Provide the [X, Y] coordinate of the cell's center where the given text is located.  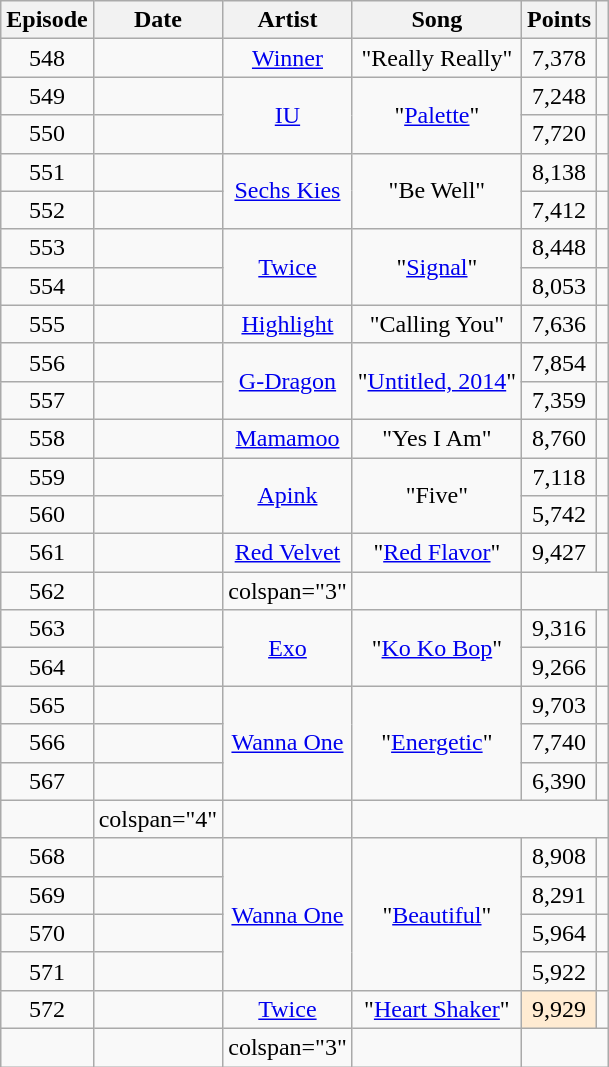
551 [47, 172]
5,742 [560, 515]
7,412 [560, 210]
Episode [47, 20]
552 [47, 210]
IU [288, 115]
"Really Really" [436, 58]
7,636 [560, 324]
Date [158, 20]
"Five" [436, 496]
7,378 [560, 58]
"Ko Ko Bop" [436, 648]
"Untitled, 2014" [436, 381]
Song [436, 20]
colspan="4" [158, 819]
G-Dragon [288, 381]
548 [47, 58]
Red Velvet [288, 553]
569 [47, 895]
Apink [288, 496]
7,118 [560, 477]
570 [47, 933]
Sechs Kies [288, 191]
565 [47, 705]
8,448 [560, 248]
8,908 [560, 857]
8,291 [560, 895]
6,390 [560, 781]
556 [47, 362]
7,720 [560, 134]
564 [47, 667]
"Red Flavor" [436, 553]
7,854 [560, 362]
"Beautiful" [436, 914]
7,359 [560, 400]
Artist [288, 20]
572 [47, 1009]
558 [47, 438]
554 [47, 286]
"Yes I Am" [436, 438]
"Heart Shaker" [436, 1009]
5,922 [560, 971]
"Be Well" [436, 191]
8,138 [560, 172]
549 [47, 96]
Mamamoo [288, 438]
550 [47, 134]
Winner [288, 58]
557 [47, 400]
9,316 [560, 629]
9,266 [560, 667]
Points [560, 20]
562 [47, 591]
"Palette" [436, 115]
"Signal" [436, 267]
560 [47, 515]
568 [47, 857]
8,760 [560, 438]
553 [47, 248]
567 [47, 781]
Exo [288, 648]
7,740 [560, 743]
561 [47, 553]
566 [47, 743]
5,964 [560, 933]
7,248 [560, 96]
559 [47, 477]
9,427 [560, 553]
9,703 [560, 705]
563 [47, 629]
8,053 [560, 286]
555 [47, 324]
"Calling You" [436, 324]
Highlight [288, 324]
9,929 [560, 1009]
571 [47, 971]
"Energetic" [436, 743]
